Output the (x, y) coordinate of the center of the cell containing the given text.  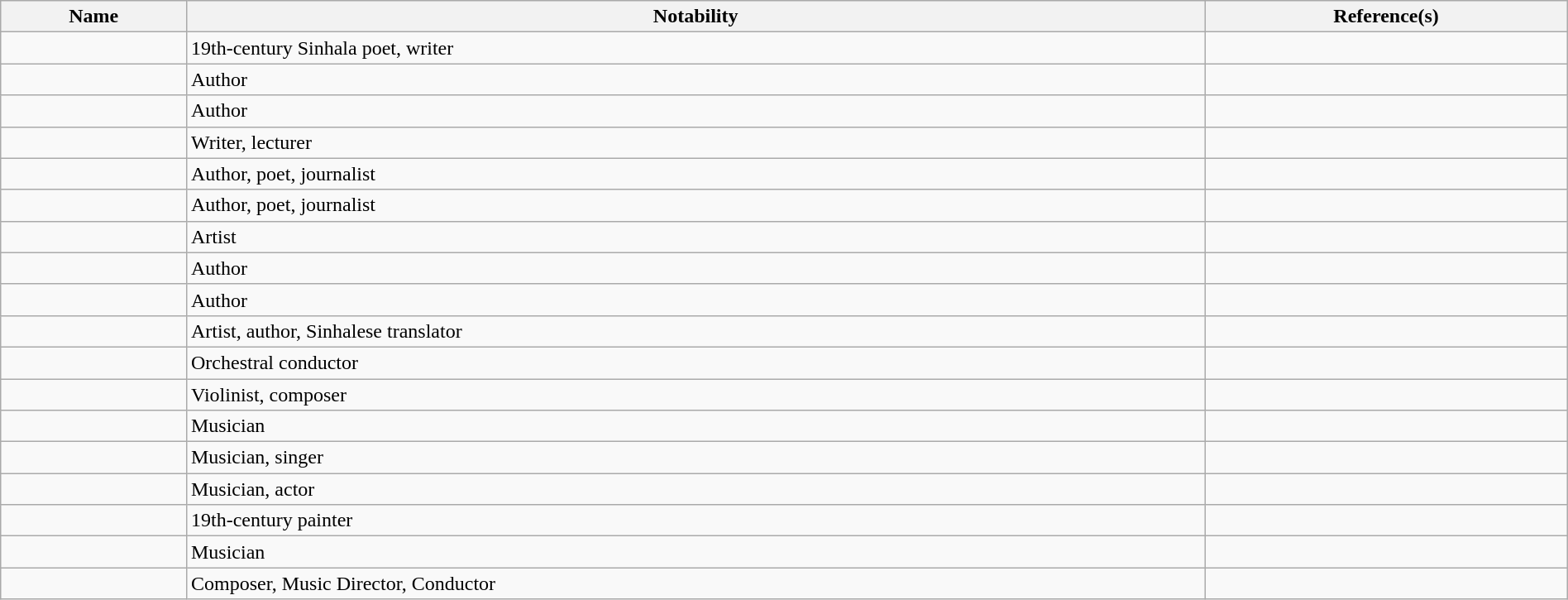
Reference(s) (1386, 17)
Violinist, composer (695, 395)
Composer, Music Director, Conductor (695, 583)
Notability (695, 17)
Musician, singer (695, 458)
Artist, author, Sinhalese translator (695, 331)
Name (94, 17)
Orchestral conductor (695, 362)
Writer, lecturer (695, 142)
19th-century Sinhala poet, writer (695, 48)
Artist (695, 237)
Musician, actor (695, 489)
19th-century painter (695, 521)
